Identify which cell holds the provided text, then report its (x, y) central coordinate. 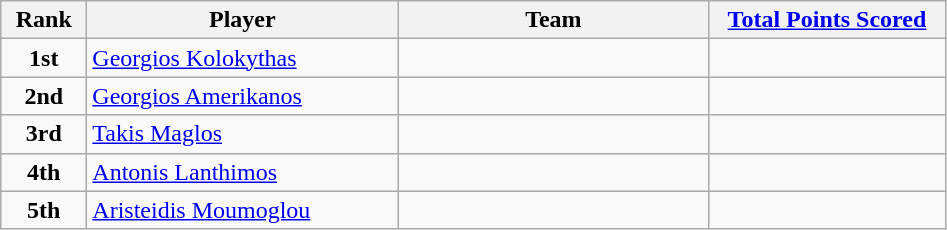
Georgios Amerikanos (242, 96)
Team (554, 20)
Player (242, 20)
Takis Maglos (242, 134)
5th (44, 210)
3rd (44, 134)
Total Points Scored (827, 20)
Rank (44, 20)
4th (44, 172)
Georgios Kolokythas (242, 58)
1st (44, 58)
Aristeidis Moumoglou (242, 210)
2nd (44, 96)
Antonis Lanthimos (242, 172)
